Identify which cell holds the provided text, then report its [X, Y] central coordinate. 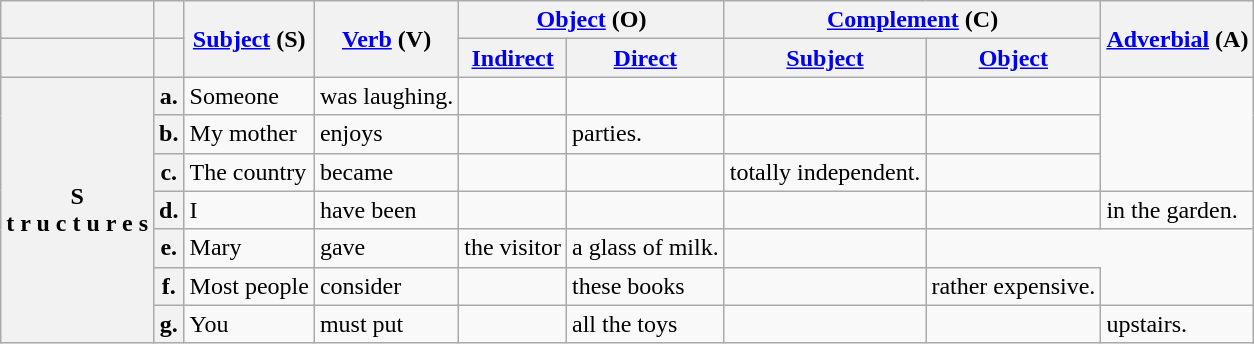
Indirect [513, 58]
totally independent. [825, 172]
b. [169, 134]
Adverbial (A) [1178, 39]
rather expensive. [1014, 286]
Subject [825, 58]
d. [169, 210]
Subject (S) [249, 39]
Verb (V) [386, 39]
consider [386, 286]
became [386, 172]
My mother [249, 134]
Object [1014, 58]
Complement (C) [912, 20]
upstairs. [1178, 324]
f. [169, 286]
c. [169, 172]
in the garden. [1178, 210]
these books [645, 286]
parties. [645, 134]
the visitor [513, 248]
Mary [249, 248]
e. [169, 248]
The country [249, 172]
enjoys [386, 134]
Direct [645, 58]
St r u c t u r e s [78, 210]
must put [386, 324]
You [249, 324]
all the toys [645, 324]
have been [386, 210]
Object (O) [592, 20]
gave [386, 248]
a glass of milk. [645, 248]
I [249, 210]
g. [169, 324]
Most people [249, 286]
was laughing. [386, 96]
Someone [249, 96]
a. [169, 96]
